Determine the [X, Y] coordinate at the center of the cell enclosing the given text.  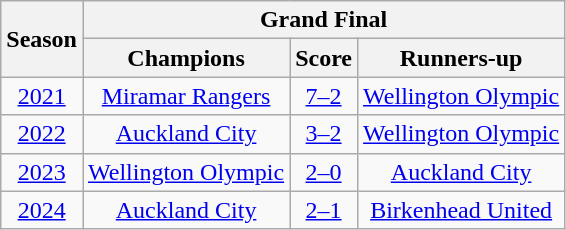
Runners-up [462, 58]
2–1 [324, 210]
Birkenhead United [462, 210]
2023 [42, 172]
2022 [42, 134]
Score [324, 58]
Season [42, 39]
2–0 [324, 172]
7–2 [324, 96]
3–2 [324, 134]
Miramar Rangers [186, 96]
2021 [42, 96]
Grand Final [323, 20]
2024 [42, 210]
Champions [186, 58]
